Detect which cell encompasses the target text, then output its (x, y) center coordinate. 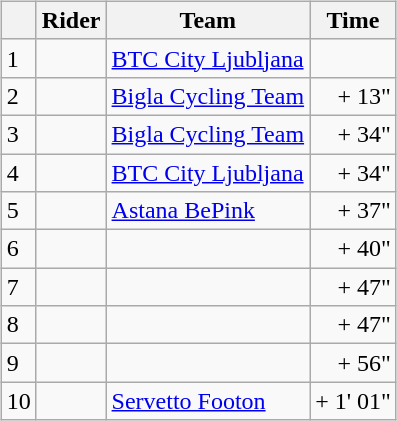
5 (18, 211)
3 (18, 134)
+ 40" (354, 249)
9 (18, 363)
8 (18, 325)
+ 13" (354, 96)
Rider (71, 20)
4 (18, 173)
7 (18, 287)
2 (18, 96)
+ 56" (354, 363)
Servetto Footon (208, 401)
Time (354, 20)
10 (18, 401)
1 (18, 58)
Astana BePink (208, 211)
6 (18, 249)
Team (208, 20)
+ 1' 01" (354, 401)
+ 37" (354, 211)
